Extract the (x, y) coordinate from the center of the cell holding the provided text.  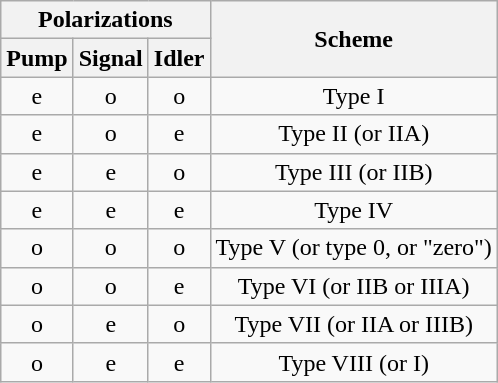
Type III (or IIB) (354, 172)
Type II (or IIA) (354, 134)
Type I (354, 96)
Idler (179, 58)
Type VIII (or I) (354, 362)
Type VI (or IIB or IIIA) (354, 286)
Pump (37, 58)
Type V (or type 0, or "zero") (354, 248)
Type IV (354, 210)
Polarizations (106, 20)
Signal (110, 58)
Type VII (or IIA or IIIB) (354, 324)
Scheme (354, 39)
